Extract the [X, Y] coordinate from the center of the cell holding the provided text.  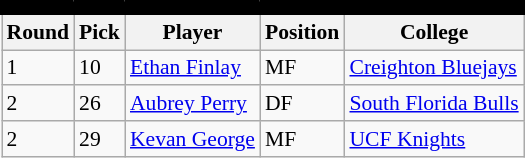
Kevan George [192, 139]
South Florida Bulls [434, 104]
Aubrey Perry [192, 104]
College [434, 32]
Position [302, 32]
1 [38, 68]
UCF Knights [434, 139]
Player [192, 32]
10 [100, 68]
Pick [100, 32]
Ethan Finlay [192, 68]
Creighton Bluejays [434, 68]
Round [38, 32]
DF [302, 104]
29 [100, 139]
26 [100, 104]
